From the cell containing the given text, extract its center point as [x, y] coordinate. 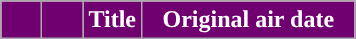
Original air date [248, 20]
Title [112, 20]
